Search for the cell housing the specified text and yield its (x, y) center coordinate. 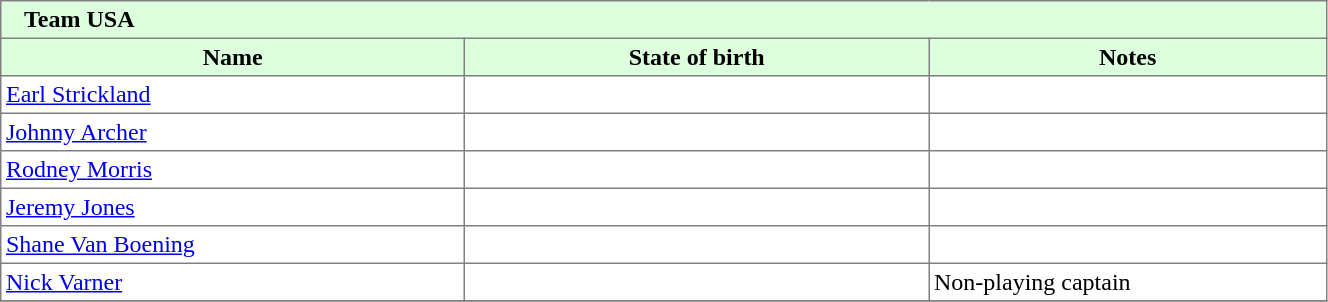
Nick Varner (233, 282)
Team USA (664, 20)
Notes (1128, 57)
Rodney Morris (233, 170)
Shane Van Boening (233, 245)
Jeremy Jones (233, 207)
Non-playing captain (1128, 282)
State of birth (697, 57)
Earl Strickland (233, 95)
Johnny Archer (233, 132)
Name (233, 57)
